Scan for the cell matching the given text and deliver its [X, Y] coordinate at center. 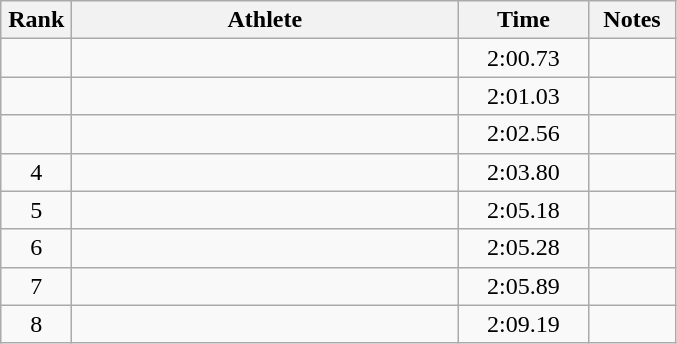
2:02.56 [524, 134]
Time [524, 20]
2:05.89 [524, 286]
Rank [36, 20]
2:03.80 [524, 172]
7 [36, 286]
4 [36, 172]
6 [36, 248]
Athlete [265, 20]
Notes [632, 20]
2:00.73 [524, 58]
8 [36, 324]
2:01.03 [524, 96]
5 [36, 210]
2:09.19 [524, 324]
2:05.28 [524, 248]
2:05.18 [524, 210]
